Capture the cell that displays the provided text and extract its (X, Y) central coordinate. 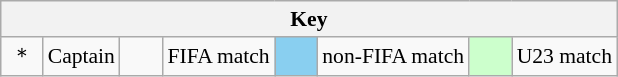
FIFA match (218, 56)
Captain (82, 56)
non-FIFA match (393, 56)
Key (309, 19)
＊ (22, 56)
U23 match (564, 56)
